Provide the [X, Y] coordinate of the cell's center where the given text is located.  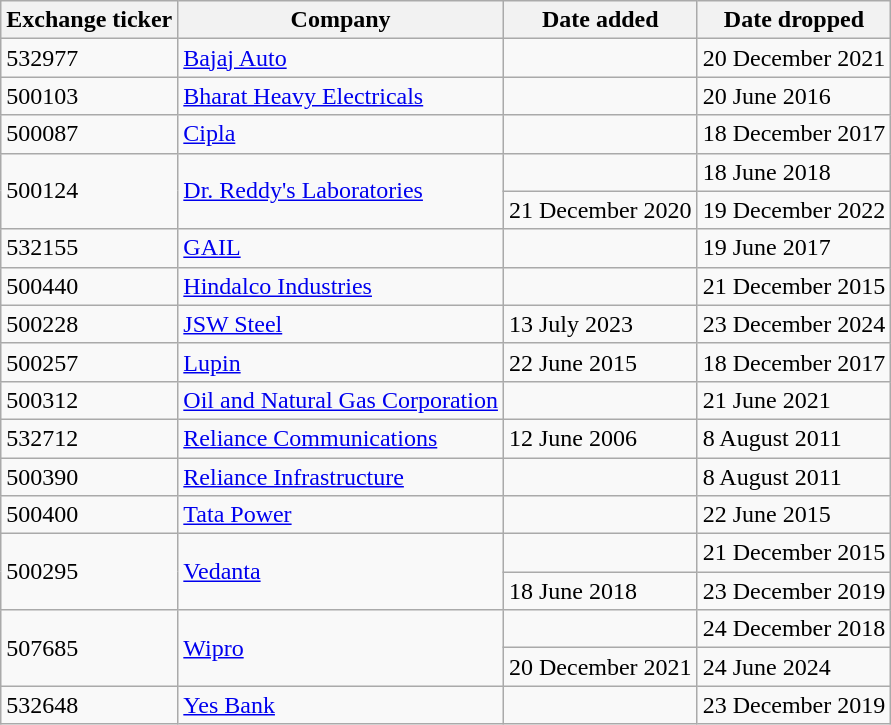
500400 [90, 515]
Bajaj Auto [341, 58]
Bharat Heavy Electricals [341, 96]
Date added [600, 20]
Oil and Natural Gas Corporation [341, 400]
19 December 2022 [794, 210]
13 July 2023 [600, 324]
500312 [90, 400]
JSW Steel [341, 324]
Lupin [341, 362]
Vedanta [341, 572]
507685 [90, 648]
21 June 2021 [794, 400]
Exchange ticker [90, 20]
20 June 2016 [794, 96]
Dr. Reddy's Laboratories [341, 191]
Date dropped [794, 20]
Reliance Communications [341, 438]
532648 [90, 705]
24 December 2018 [794, 629]
500103 [90, 96]
Yes Bank [341, 705]
Reliance Infrastructure [341, 477]
19 June 2017 [794, 248]
532712 [90, 438]
Tata Power [341, 515]
500087 [90, 134]
500390 [90, 477]
500295 [90, 572]
Hindalco Industries [341, 286]
Wipro [341, 648]
532977 [90, 58]
532155 [90, 248]
Cipla [341, 134]
500257 [90, 362]
500440 [90, 286]
Company [341, 20]
500124 [90, 191]
23 December 2024 [794, 324]
24 June 2024 [794, 667]
12 June 2006 [600, 438]
500228 [90, 324]
GAIL [341, 248]
21 December 2020 [600, 210]
